Provide the [x, y] coordinate of the cell's center where the given text is located.  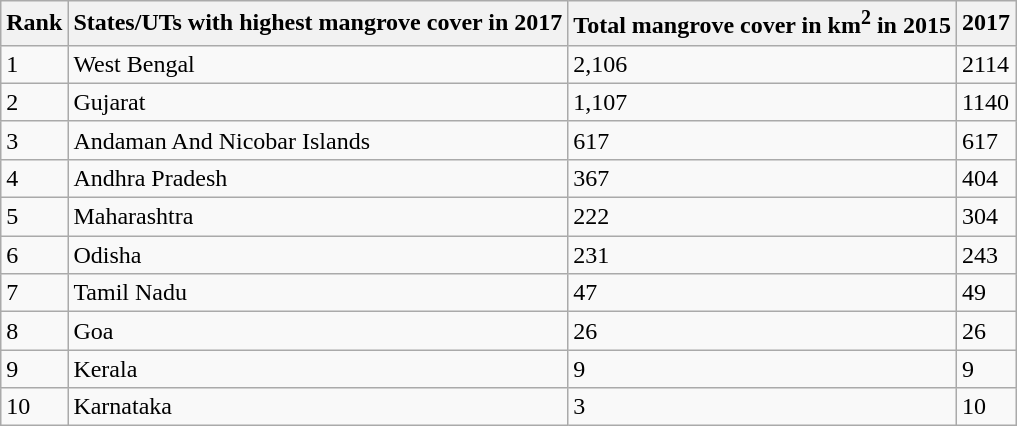
231 [762, 255]
2,106 [762, 64]
Maharashtra [318, 217]
4 [34, 178]
1140 [986, 102]
2017 [986, 24]
367 [762, 178]
47 [762, 293]
Andhra Pradesh [318, 178]
6 [34, 255]
States/UTs with highest mangrove cover in 2017 [318, 24]
243 [986, 255]
1,107 [762, 102]
304 [986, 217]
49 [986, 293]
2 [34, 102]
Goa [318, 331]
404 [986, 178]
Gujarat [318, 102]
222 [762, 217]
7 [34, 293]
Odisha [318, 255]
Tamil Nadu [318, 293]
2114 [986, 64]
8 [34, 331]
1 [34, 64]
Total mangrove cover in km2 in 2015 [762, 24]
5 [34, 217]
Andaman And Nicobar Islands [318, 140]
Rank [34, 24]
West Bengal [318, 64]
Kerala [318, 369]
Karnataka [318, 407]
